Determine the [X, Y] coordinate at the center of the cell enclosing the given text.  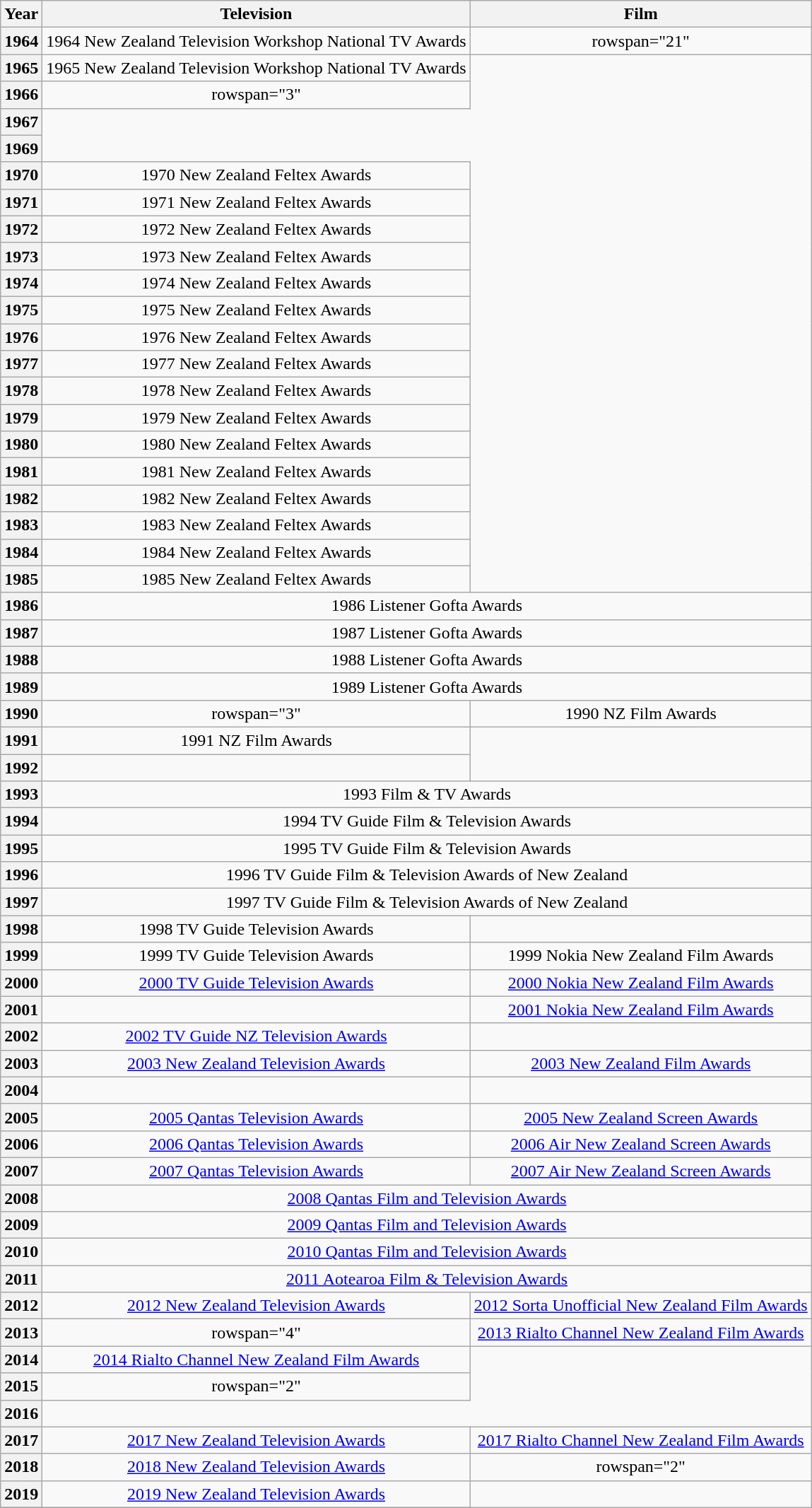
2001 [21, 1010]
2000 Nokia New Zealand Film Awards [640, 983]
1990 [21, 713]
1965 New Zealand Television Workshop National TV Awards [256, 68]
1999 TV Guide Television Awards [256, 956]
2009 [21, 1225]
1991 NZ Film Awards [256, 740]
1987 [21, 633]
2007 [21, 1171]
1997 [21, 902]
2008 Qantas Film and Television Awards [427, 1198]
1982 New Zealand Feltex Awards [256, 498]
2003 New Zealand Television Awards [256, 1063]
2017 New Zealand Television Awards [256, 1440]
1965 [21, 68]
1997 TV Guide Film & Television Awards of New Zealand [427, 902]
1986 Listener Gofta Awards [427, 606]
2012 New Zealand Television Awards [256, 1306]
1994 TV Guide Film & Television Awards [427, 822]
2003 [21, 1063]
1998 [21, 929]
1999 [21, 956]
2008 [21, 1198]
2002 [21, 1036]
1967 [21, 122]
rowspan="4" [256, 1333]
1990 NZ Film Awards [640, 713]
2012 Sorta Unofficial New Zealand Film Awards [640, 1306]
Year [21, 14]
1984 New Zealand Feltex Awards [256, 552]
1979 [21, 418]
1970 New Zealand Feltex Awards [256, 175]
2010 Qantas Film and Television Awards [427, 1252]
1989 [21, 686]
2018 New Zealand Television Awards [256, 1467]
1983 [21, 525]
1999 Nokia New Zealand Film Awards [640, 956]
2005 Qantas Television Awards [256, 1117]
2015 [21, 1386]
1995 [21, 848]
1971 New Zealand Feltex Awards [256, 202]
1978 New Zealand Feltex Awards [256, 391]
1988 Listener Gofta Awards [427, 660]
1989 Listener Gofta Awards [427, 686]
1974 New Zealand Feltex Awards [256, 283]
2005 [21, 1117]
2014 [21, 1360]
2004 [21, 1090]
1977 [21, 364]
2012 [21, 1306]
1975 [21, 310]
2007 Air New Zealand Screen Awards [640, 1171]
Television [256, 14]
2017 Rialto Channel New Zealand Film Awards [640, 1440]
1964 New Zealand Television Workshop National TV Awards [256, 41]
2001 Nokia New Zealand Film Awards [640, 1010]
1984 [21, 552]
1982 [21, 498]
Film [640, 14]
2019 New Zealand Television Awards [256, 1494]
2003 New Zealand Film Awards [640, 1063]
1964 [21, 41]
1979 New Zealand Feltex Awards [256, 418]
2005 New Zealand Screen Awards [640, 1117]
1996 TV Guide Film & Television Awards of New Zealand [427, 875]
1985 New Zealand Feltex Awards [256, 579]
1978 [21, 391]
1987 Listener Gofta Awards [427, 633]
1993 Film & TV Awards [427, 795]
rowspan="21" [640, 41]
1996 [21, 875]
1980 [21, 445]
1976 New Zealand Feltex Awards [256, 337]
1981 New Zealand Feltex Awards [256, 472]
1973 New Zealand Feltex Awards [256, 256]
2007 Qantas Television Awards [256, 1171]
2000 TV Guide Television Awards [256, 983]
1977 New Zealand Feltex Awards [256, 364]
2011 [21, 1279]
1970 [21, 175]
2018 [21, 1467]
1971 [21, 202]
2016 [21, 1413]
2011 Aotearoa Film & Television Awards [427, 1279]
1980 New Zealand Feltex Awards [256, 445]
1998 TV Guide Television Awards [256, 929]
2014 Rialto Channel New Zealand Film Awards [256, 1360]
2006 Air New Zealand Screen Awards [640, 1144]
2013 [21, 1333]
2006 Qantas Television Awards [256, 1144]
1993 [21, 795]
1991 [21, 740]
1994 [21, 822]
1973 [21, 256]
1974 [21, 283]
1972 [21, 229]
2009 Qantas Film and Television Awards [427, 1225]
1988 [21, 660]
2013 Rialto Channel New Zealand Film Awards [640, 1333]
2017 [21, 1440]
1986 [21, 606]
1966 [21, 95]
1985 [21, 579]
1976 [21, 337]
2000 [21, 983]
2006 [21, 1144]
1972 New Zealand Feltex Awards [256, 229]
1992 [21, 767]
1975 New Zealand Feltex Awards [256, 310]
1983 New Zealand Feltex Awards [256, 525]
2010 [21, 1252]
1981 [21, 472]
1995 TV Guide Film & Television Awards [427, 848]
2002 TV Guide NZ Television Awards [256, 1036]
2019 [21, 1494]
1969 [21, 148]
